Return [X, Y] of the center of cell containing provided text 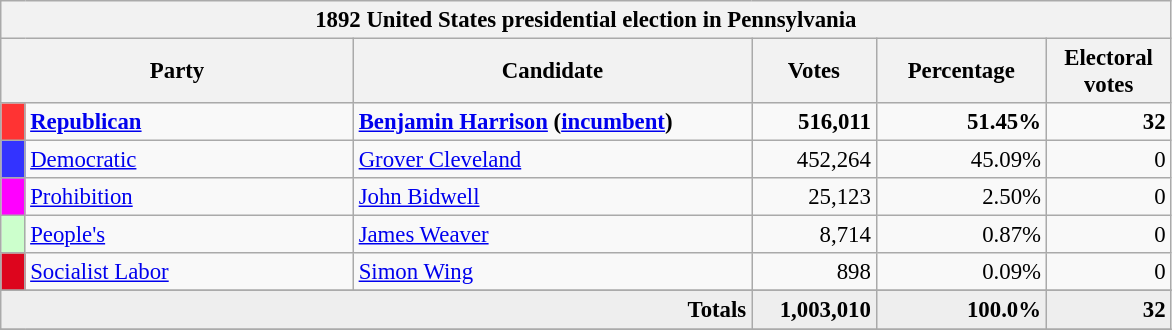
25,123 [814, 197]
516,011 [814, 122]
1892 United States presidential election in Pennsylvania [586, 20]
0.09% [961, 273]
Totals [376, 310]
51.45% [961, 122]
Grover Cleveland [552, 160]
Percentage [961, 72]
452,264 [814, 160]
2.50% [961, 197]
45.09% [961, 160]
James Weaver [552, 235]
Prohibition [189, 197]
Votes [814, 72]
John Bidwell [552, 197]
8,714 [814, 235]
0.87% [961, 235]
100.0% [961, 310]
Simon Wing [552, 273]
Socialist Labor [189, 273]
1,003,010 [814, 310]
Electoral votes [1108, 72]
Democratic [189, 160]
898 [814, 273]
Republican [189, 122]
People's [189, 235]
Candidate [552, 72]
Party [178, 72]
Benjamin Harrison (incumbent) [552, 122]
